Return the [X, Y] coordinate for the center point of the cell that contains the specified text.  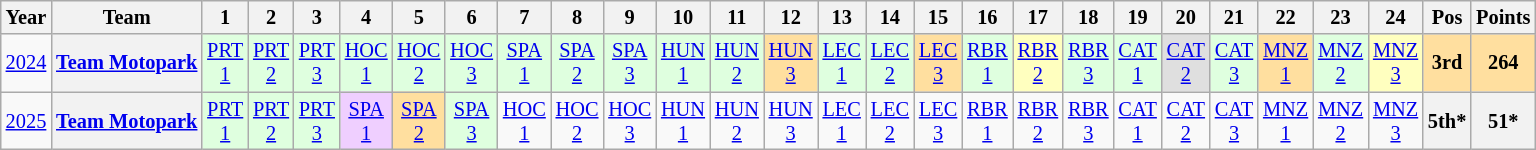
2025 [26, 121]
18 [1088, 17]
Year [26, 17]
5th* [1447, 121]
20 [1186, 17]
14 [890, 17]
3rd [1447, 63]
21 [1234, 17]
8 [578, 17]
5 [420, 17]
2024 [26, 63]
Points [1503, 17]
Team [126, 17]
12 [791, 17]
3 [317, 17]
24 [1396, 17]
10 [683, 17]
16 [987, 17]
4 [366, 17]
11 [737, 17]
6 [472, 17]
23 [1340, 17]
Pos [1447, 17]
9 [630, 17]
15 [938, 17]
1 [225, 17]
7 [524, 17]
264 [1503, 63]
51* [1503, 121]
19 [1138, 17]
17 [1038, 17]
13 [842, 17]
22 [1286, 17]
2 [271, 17]
